Pinpoint the cell where the given text exists, returning its (X, Y) midpoint coordinate. 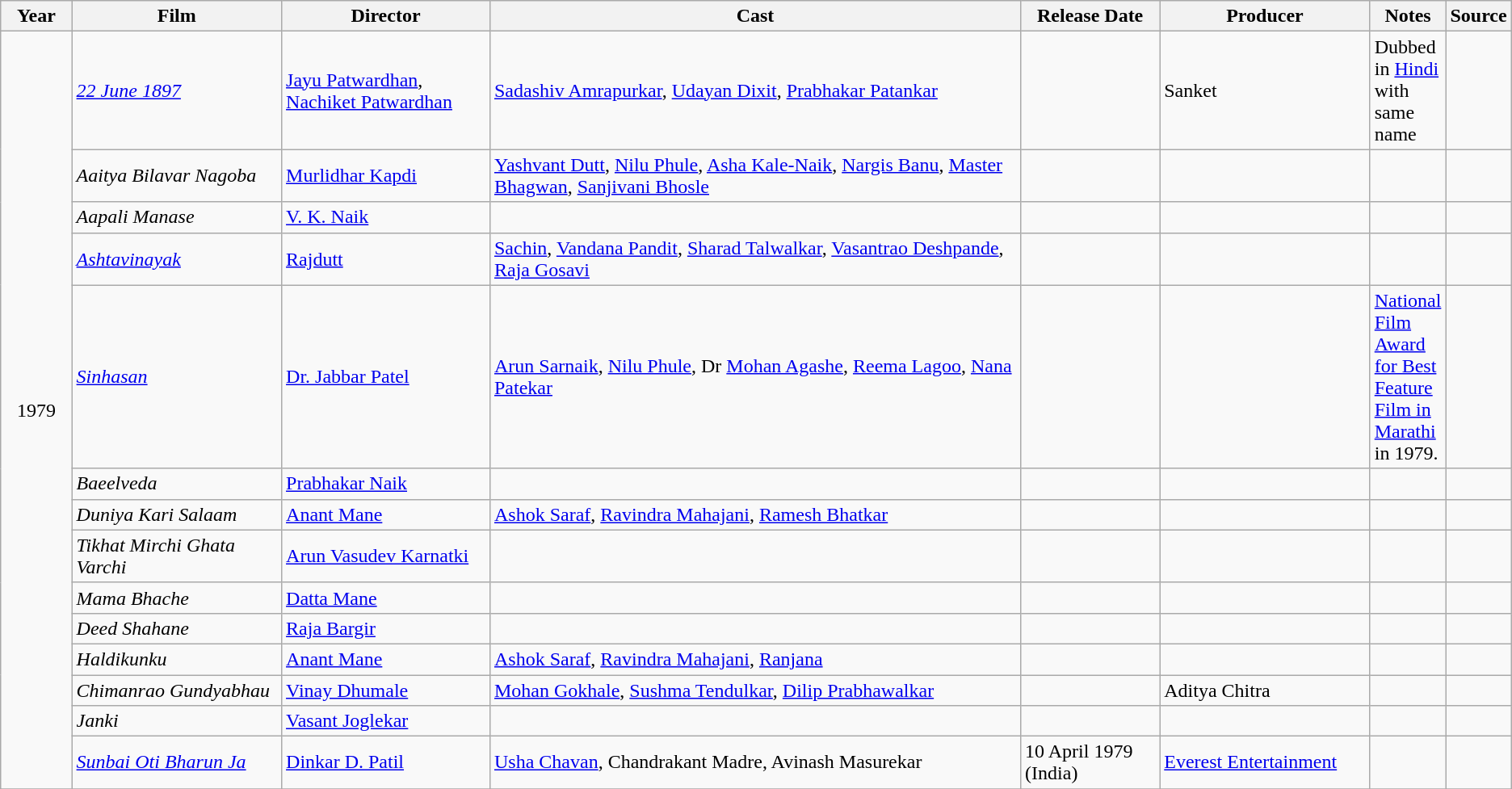
Datta Mane (386, 598)
National Film Award for Best Feature Film in Marathi in 1979. (1408, 376)
Year (36, 16)
Raja Bargir (386, 628)
Arun Vasudev Karnatki (386, 556)
Aapali Manase (176, 217)
1979 (36, 410)
Aaitya Bilavar Nagoba (176, 176)
Dr. Jabbar Patel (386, 376)
Prabhakar Naik (386, 484)
Baeelveda (176, 484)
22 June 1897 (176, 90)
Yashvant Dutt, Nilu Phule, Asha Kale-Naik, Nargis Banu, Master Bhagwan, Sanjivani Bhosle (754, 176)
Usha Chavan, Chandrakant Madre, Avinash Masurekar (754, 762)
Release Date (1090, 16)
Janki (176, 721)
Sadashiv Amrapurkar, Udayan Dixit, Prabhakar Patankar (754, 90)
Chimanrao Gundyabhau (176, 690)
Vinay Dhumale (386, 690)
Tikhat Mirchi Ghata Varchi (176, 556)
Ashok Saraf, Ravindra Mahajani, Ramesh Bhatkar (754, 514)
Ashok Saraf, Ravindra Mahajani, Ranjana (754, 659)
Murlidhar Kapdi (386, 176)
Dinkar D. Patil (386, 762)
Source (1478, 16)
Dubbed in Hindi with same name (1408, 90)
Mama Bhache (176, 598)
Sachin, Vandana Pandit, Sharad Talwalkar, Vasantrao Deshpande, Raja Gosavi (754, 258)
V. K. Naik (386, 217)
10 April 1979 (India) (1090, 762)
Notes (1408, 16)
Everest Entertainment (1265, 762)
Deed Shahane (176, 628)
Sunbai Oti Bharun Ja (176, 762)
Aditya Chitra (1265, 690)
Ashtavinayak (176, 258)
Director (386, 16)
Mohan Gokhale, Sushma Tendulkar, Dilip Prabhawalkar (754, 690)
Producer (1265, 16)
Sinhasan (176, 376)
Cast (754, 16)
Vasant Joglekar (386, 721)
Jayu Patwardhan, Nachiket Patwardhan (386, 90)
Haldikunku (176, 659)
Rajdutt (386, 258)
Film (176, 16)
Duniya Kari Salaam (176, 514)
Sanket (1265, 90)
Arun Sarnaik, Nilu Phule, Dr Mohan Agashe, Reema Lagoo, Nana Patekar (754, 376)
